Determine the [x, y] coordinate at the center of the cell enclosing the given text.  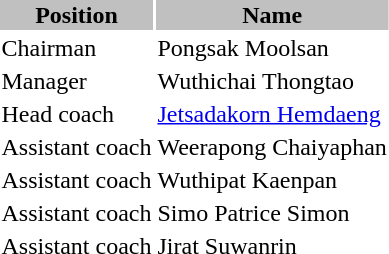
Manager [76, 81]
Simo Patrice Simon [272, 213]
Wuthichai Thongtao [272, 81]
Wuthipat Kaenpan [272, 180]
Name [272, 15]
Weerapong Chaiyaphan [272, 147]
Pongsak Moolsan [272, 48]
Position [76, 15]
Jetsadakorn Hemdaeng [272, 114]
Head coach [76, 114]
Chairman [76, 48]
